Return [X, Y] of the center of cell containing provided text 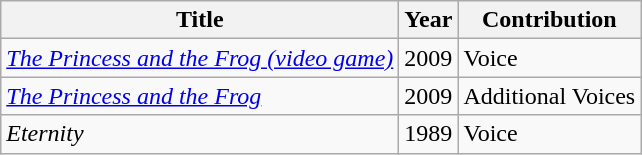
Additional Voices [550, 96]
Title [200, 20]
Year [428, 20]
The Princess and the Frog (video game) [200, 58]
The Princess and the Frog [200, 96]
1989 [428, 134]
Eternity [200, 134]
Contribution [550, 20]
